Search for the cell housing the specified text and yield its (x, y) center coordinate. 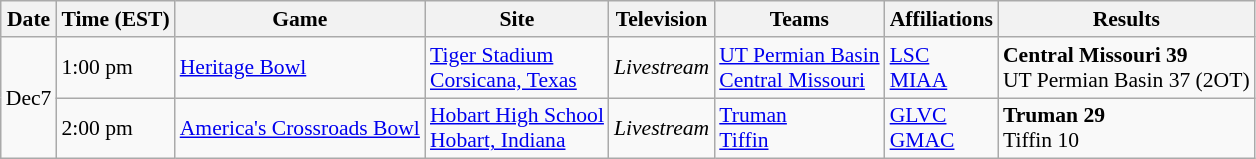
America's Crossroads Bowl (300, 128)
Affiliations (942, 19)
Site (517, 19)
Television (662, 19)
Teams (799, 19)
Date (29, 19)
2:00 pm (115, 128)
Truman 29Tiffin 10 (1126, 128)
GLVCGMAC (942, 128)
UT Permian BasinCentral Missouri (799, 68)
Heritage Bowl (300, 68)
Game (300, 19)
Dec7 (29, 98)
1:00 pm (115, 68)
Tiger StadiumCorsicana, Texas (517, 68)
Central Missouri 39UT Permian Basin 37 (2OT) (1126, 68)
Time (EST) (115, 19)
Hobart High SchoolHobart, Indiana (517, 128)
TrumanTiffin (799, 128)
Results (1126, 19)
LSCMIAA (942, 68)
